Detect which cell encompasses the target text, then output its (X, Y) center coordinate. 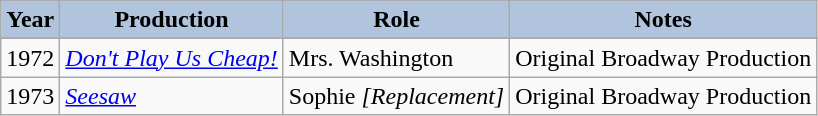
Don't Play Us Cheap! (172, 58)
1972 (30, 58)
Notes (664, 20)
1973 (30, 96)
Year (30, 20)
Sophie [Replacement] (396, 96)
Production (172, 20)
Role (396, 20)
Mrs. Washington (396, 58)
Seesaw (172, 96)
